Extract the [x, y] coordinate from the center of the cell holding the provided text.  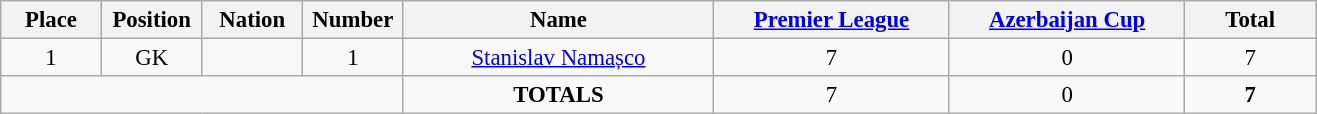
Name [558, 20]
TOTALS [558, 95]
Azerbaijan Cup [1067, 20]
Total [1250, 20]
Nation [252, 20]
Stanislav Namașco [558, 58]
Place [52, 20]
Premier League [832, 20]
GK [152, 58]
Number [354, 20]
Position [152, 20]
